Determine the [X, Y] coordinate at the center of the cell enclosing the given text.  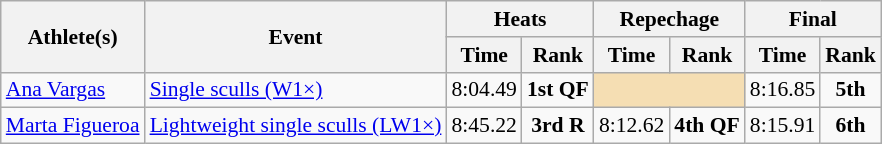
8:16.85 [782, 90]
4th QF [706, 126]
3rd R [558, 126]
Heats [520, 19]
Ana Vargas [73, 90]
Marta Figueroa [73, 126]
8:12.62 [632, 126]
Lightweight single sculls (LW1×) [296, 126]
Single sculls (W1×) [296, 90]
8:04.49 [484, 90]
Final [813, 19]
6th [850, 126]
1st QF [558, 90]
Event [296, 36]
Repechage [670, 19]
Athlete(s) [73, 36]
5th [850, 90]
8:15.91 [782, 126]
8:45.22 [484, 126]
